Search for the cell housing the specified text and yield its (X, Y) center coordinate. 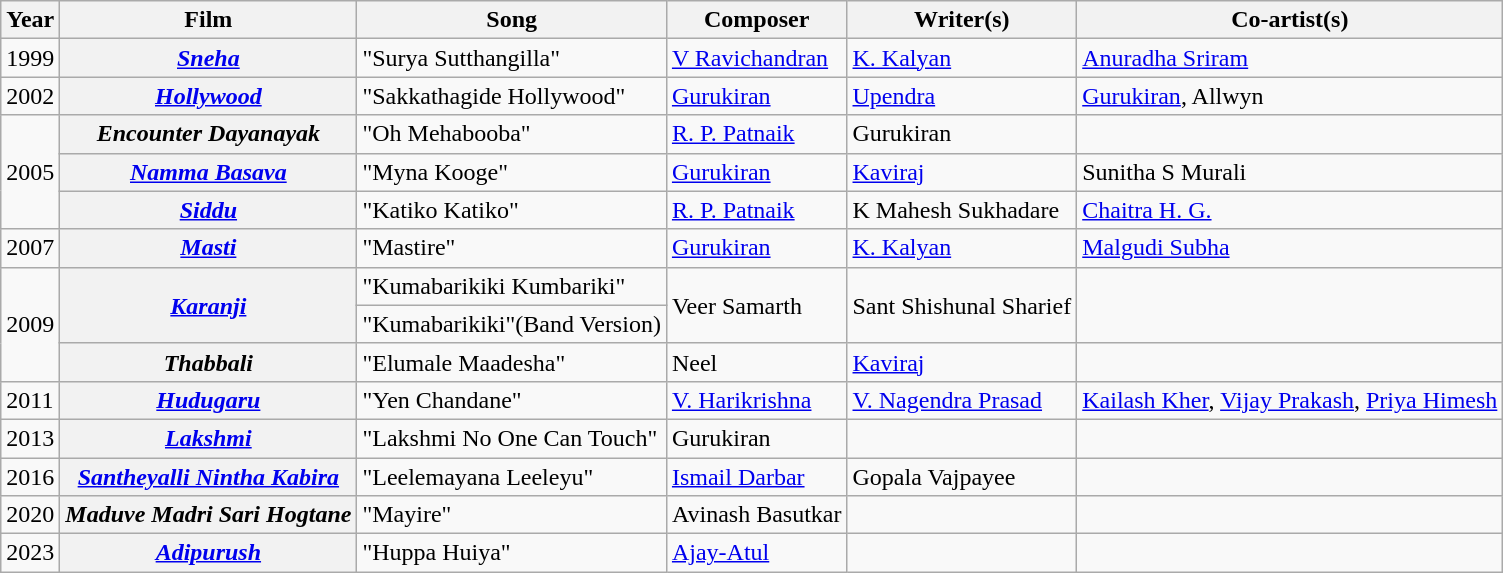
Anuradha Sriram (1290, 58)
Masti (208, 248)
Santheyalli Nintha Kabira (208, 477)
"Kumabarikiki Kumbariki" (512, 286)
"Mastire" (512, 248)
Sant Shishunal Sharief (962, 305)
Year (30, 20)
Sunitha S Murali (1290, 172)
2020 (30, 515)
2002 (30, 96)
Maduve Madri Sari Hogtane (208, 515)
Encounter Dayanayak (208, 134)
Karanji (208, 305)
"Lakshmi No One Can Touch" (512, 438)
Siddu (208, 210)
Hollywood (208, 96)
Thabbali (208, 362)
"Sakkathagide Hollywood" (512, 96)
Ismail Darbar (756, 477)
2013 (30, 438)
2011 (30, 400)
Upendra (962, 96)
"Kumabarikiki"(Band Version) (512, 324)
Hudugaru (208, 400)
Co-artist(s) (1290, 20)
Avinash Basutkar (756, 515)
Malgudi Subha (1290, 248)
Lakshmi (208, 438)
Neel (756, 362)
2007 (30, 248)
V. Nagendra Prasad (962, 400)
"Oh Mehabooba" (512, 134)
"Myna Kooge" (512, 172)
Sneha (208, 58)
2023 (30, 553)
2009 (30, 324)
"Huppa Huiya" (512, 553)
2005 (30, 172)
Kailash Kher, Vijay Prakash, Priya Himesh (1290, 400)
Namma Basava (208, 172)
Composer (756, 20)
Chaitra H. G. (1290, 210)
V. Harikrishna (756, 400)
Song (512, 20)
V Ravichandran (756, 58)
Adipurush (208, 553)
2016 (30, 477)
"Katiko Katiko" (512, 210)
Writer(s) (962, 20)
1999 (30, 58)
Veer Samarth (756, 305)
K Mahesh Sukhadare (962, 210)
"Surya Sutthangilla" (512, 58)
Gurukiran, Allwyn (1290, 96)
Film (208, 20)
Gopala Vajpayee (962, 477)
Ajay-Atul (756, 553)
"Yen Chandane" (512, 400)
"Mayire" (512, 515)
"Leelemayana Leeleyu" (512, 477)
"Elumale Maadesha" (512, 362)
